Search for the cell housing the specified text and yield its [X, Y] center coordinate. 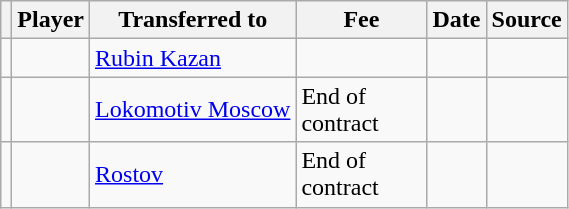
Source [526, 20]
Rostov [193, 174]
Lokomotiv Moscow [193, 110]
Date [456, 20]
Player [51, 20]
Fee [362, 20]
Rubin Kazan [193, 58]
Transferred to [193, 20]
